Find where the given text appears and provide that cell's center as [x, y] coordinate. 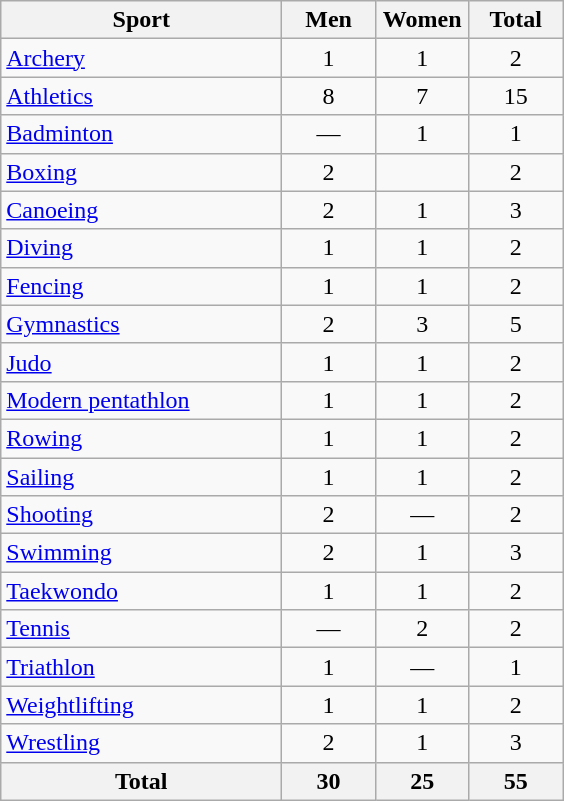
Women [422, 20]
Badminton [142, 134]
Rowing [142, 438]
Swimming [142, 553]
Boxing [142, 172]
Gymnastics [142, 324]
Fencing [142, 286]
7 [422, 96]
Wrestling [142, 743]
Shooting [142, 515]
Weightlifting [142, 705]
55 [516, 781]
8 [329, 96]
Archery [142, 58]
Taekwondo [142, 591]
Triathlon [142, 667]
25 [422, 781]
15 [516, 96]
Judo [142, 362]
Tennis [142, 629]
Canoeing [142, 210]
5 [516, 324]
Diving [142, 248]
Men [329, 20]
Athletics [142, 96]
Sport [142, 20]
Modern pentathlon [142, 400]
Sailing [142, 477]
30 [329, 781]
